Scan for the cell matching the given text and deliver its [x, y] coordinate at center. 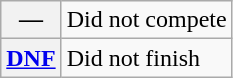
DNF [31, 58]
Did not finish [146, 58]
— [31, 20]
Did not compete [146, 20]
